Capture the cell that displays the provided text and extract its (X, Y) central coordinate. 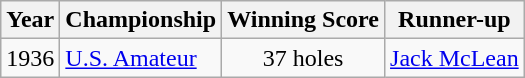
37 holes (304, 58)
U.S. Amateur (141, 58)
Year (30, 20)
Jack McLean (455, 58)
1936 (30, 58)
Championship (141, 20)
Runner-up (455, 20)
Winning Score (304, 20)
